Search for the cell housing the specified text and yield its [X, Y] center coordinate. 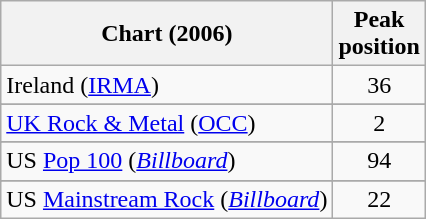
94 [379, 161]
US Mainstream Rock (Billboard) [167, 199]
UK Rock & Metal (OCC) [167, 123]
Ireland (IRMA) [167, 85]
Peakposition [379, 34]
2 [379, 123]
36 [379, 85]
US Pop 100 (Billboard) [167, 161]
22 [379, 199]
Chart (2006) [167, 34]
